Search for the cell housing the specified text and yield its (x, y) center coordinate. 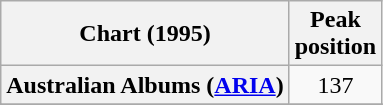
Peakposition (335, 34)
Australian Albums (ARIA) (145, 85)
137 (335, 85)
Chart (1995) (145, 34)
